Capture the cell that displays the provided text and extract its [X, Y] central coordinate. 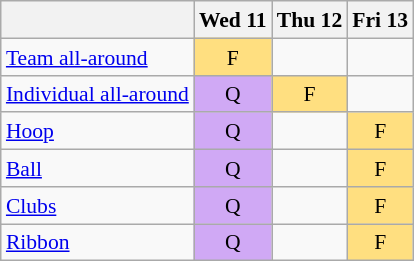
Ball [98, 168]
Ribbon [98, 242]
Hoop [98, 130]
Team all-around [98, 56]
Wed 11 [233, 20]
Individual all-around [98, 94]
Fri 13 [380, 20]
Clubs [98, 204]
Thu 12 [310, 20]
